Output the (X, Y) coordinate of the center of the cell containing the given text.  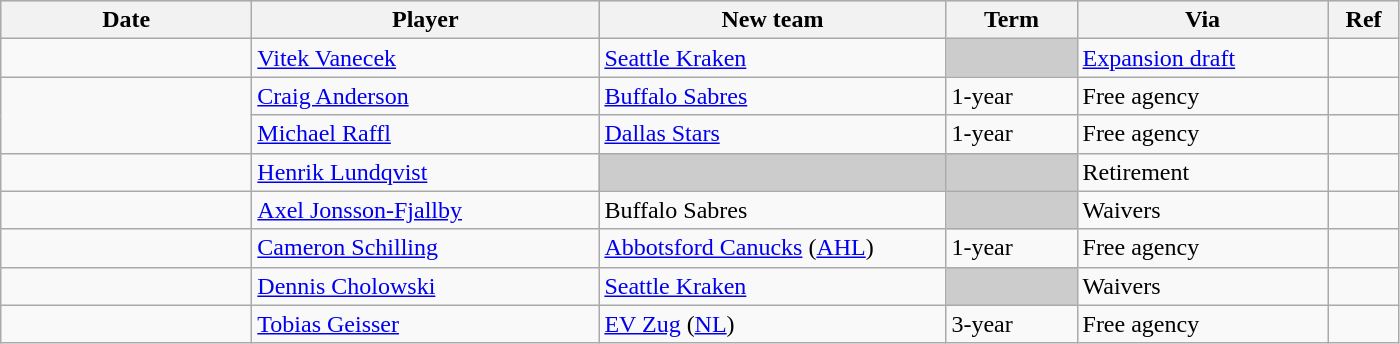
New team (772, 20)
Tobias Geisser (426, 324)
Player (426, 20)
Abbotsford Canucks (AHL) (772, 248)
Dennis Cholowski (426, 286)
Expansion draft (1202, 58)
Vitek Vanecek (426, 58)
Via (1202, 20)
Dallas Stars (772, 134)
Date (126, 20)
Michael Raffl (426, 134)
Term (1012, 20)
Henrik Lundqvist (426, 172)
EV Zug (NL) (772, 324)
Ref (1364, 20)
Craig Anderson (426, 96)
Cameron Schilling (426, 248)
Retirement (1202, 172)
3-year (1012, 324)
Axel Jonsson-Fjallby (426, 210)
